Capture the cell that displays the provided text and extract its [x, y] central coordinate. 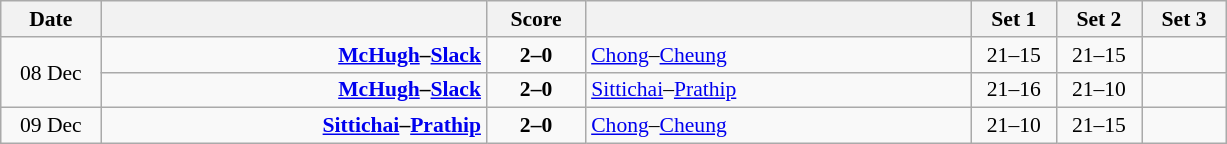
Set 3 [1184, 19]
Score [536, 19]
09 Dec [51, 126]
Set 1 [1014, 19]
21–16 [1014, 90]
08 Dec [51, 72]
Date [51, 19]
Set 2 [1098, 19]
